Pinpoint the cell where the given text exists, returning its (X, Y) midpoint coordinate. 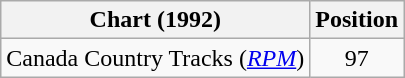
Chart (1992) (156, 20)
97 (357, 58)
Position (357, 20)
Canada Country Tracks (RPM) (156, 58)
